Scan for the cell matching the given text and deliver its [x, y] coordinate at center. 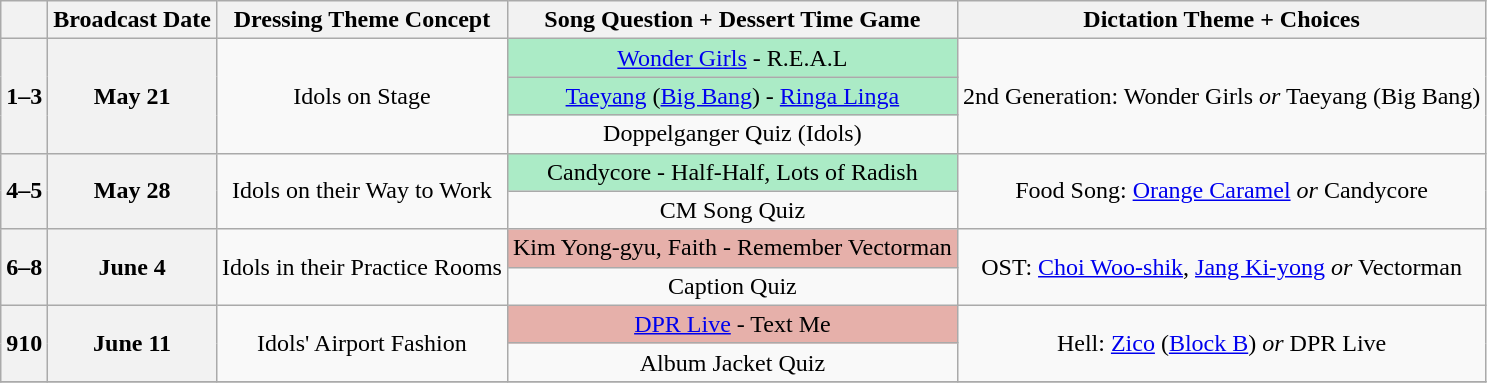
Idols' Airport Fashion [362, 343]
Candycore - Half-Half, Lots of Radish [732, 172]
May 28 [132, 191]
Broadcast Date [132, 20]
Caption Quiz [732, 286]
Album Jacket Quiz [732, 362]
2nd Generation: Wonder Girls or Taeyang (Big Bang) [1221, 96]
Doppelganger Quiz (Idols) [732, 134]
Hell: Zico (Block B) or DPR Live [1221, 343]
May 21 [132, 96]
DPR Live - Text Me [732, 324]
Idols on Stage [362, 96]
Song Question + Dessert Time Game [732, 20]
910 [24, 343]
OST: Choi Woo-shik, Jang Ki-yong or Vectorman [1221, 267]
6–8 [24, 267]
Idols in their Practice Rooms [362, 267]
Kim Yong-gyu, Faith - Remember Vectorman [732, 248]
CM Song Quiz [732, 210]
1–3 [24, 96]
Idols on their Way to Work [362, 191]
Wonder Girls - R.E.A.L [732, 58]
Dressing Theme Concept [362, 20]
Food Song: Orange Caramel or Candycore [1221, 191]
4–5 [24, 191]
June 4 [132, 267]
Taeyang (Big Bang) - Ringa Linga [732, 96]
Dictation Theme + Choices [1221, 20]
June 11 [132, 343]
